Output the [x, y] coordinate of the center of the cell containing the given text.  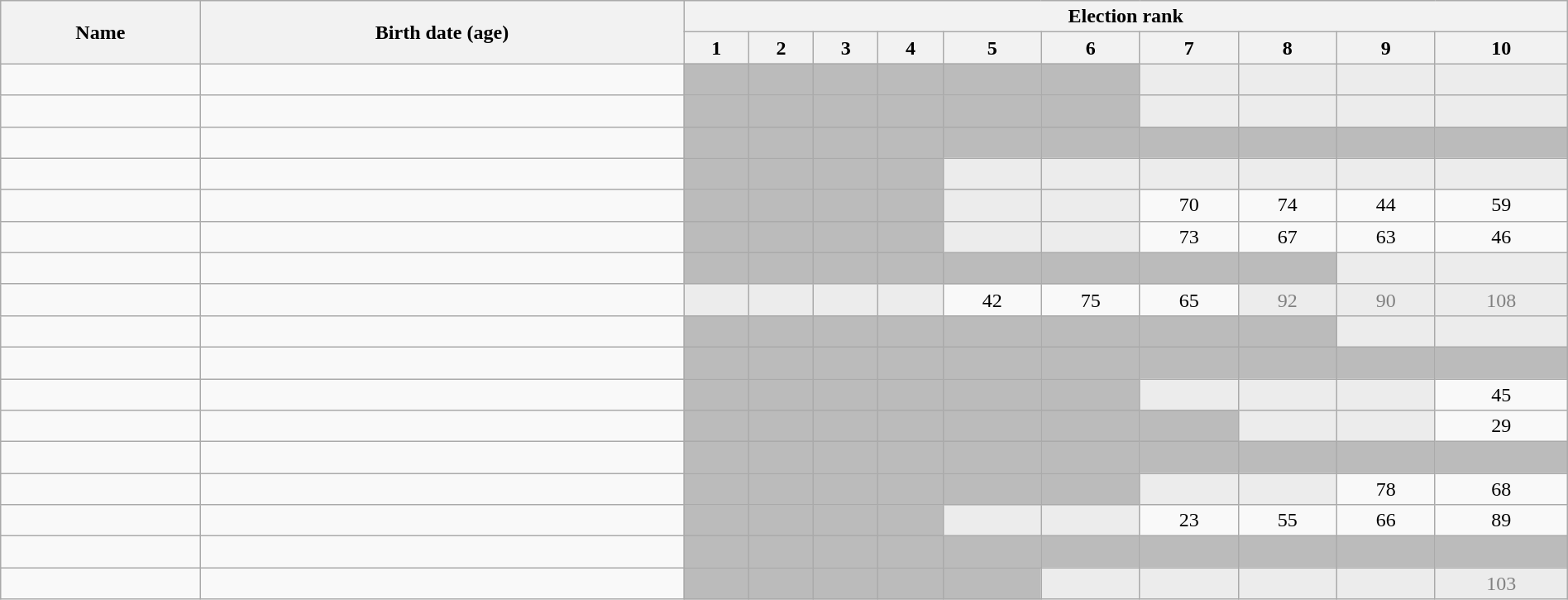
46 [1501, 237]
70 [1189, 205]
9 [1386, 48]
4 [911, 48]
5 [992, 48]
73 [1189, 237]
1 [716, 48]
108 [1501, 300]
67 [1287, 237]
65 [1189, 300]
3 [846, 48]
90 [1386, 300]
42 [992, 300]
103 [1501, 583]
Name [101, 32]
78 [1386, 489]
6 [1090, 48]
68 [1501, 489]
89 [1501, 521]
44 [1386, 205]
75 [1090, 300]
2 [781, 48]
23 [1189, 521]
74 [1287, 205]
Birth date (age) [442, 32]
10 [1501, 48]
92 [1287, 300]
Election rank [1126, 17]
45 [1501, 395]
55 [1287, 521]
29 [1501, 426]
66 [1386, 521]
63 [1386, 237]
8 [1287, 48]
7 [1189, 48]
59 [1501, 205]
